Identify which cell holds the provided text, then report its [x, y] central coordinate. 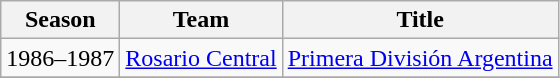
Rosario Central [201, 58]
1986–1987 [60, 58]
Team [201, 20]
Primera División Argentina [420, 58]
Season [60, 20]
Title [420, 20]
